Detect which cell encompasses the target text, then output its (x, y) center coordinate. 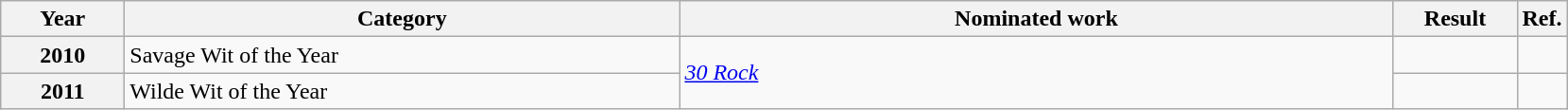
Ref. (1542, 19)
2010 (62, 55)
Category (403, 19)
30 Rock (1036, 73)
Savage Wit of the Year (403, 55)
2011 (62, 91)
Wilde Wit of the Year (403, 91)
Nominated work (1036, 19)
Year (62, 19)
Result (1456, 19)
